Detect which cell encompasses the target text, then output its (x, y) center coordinate. 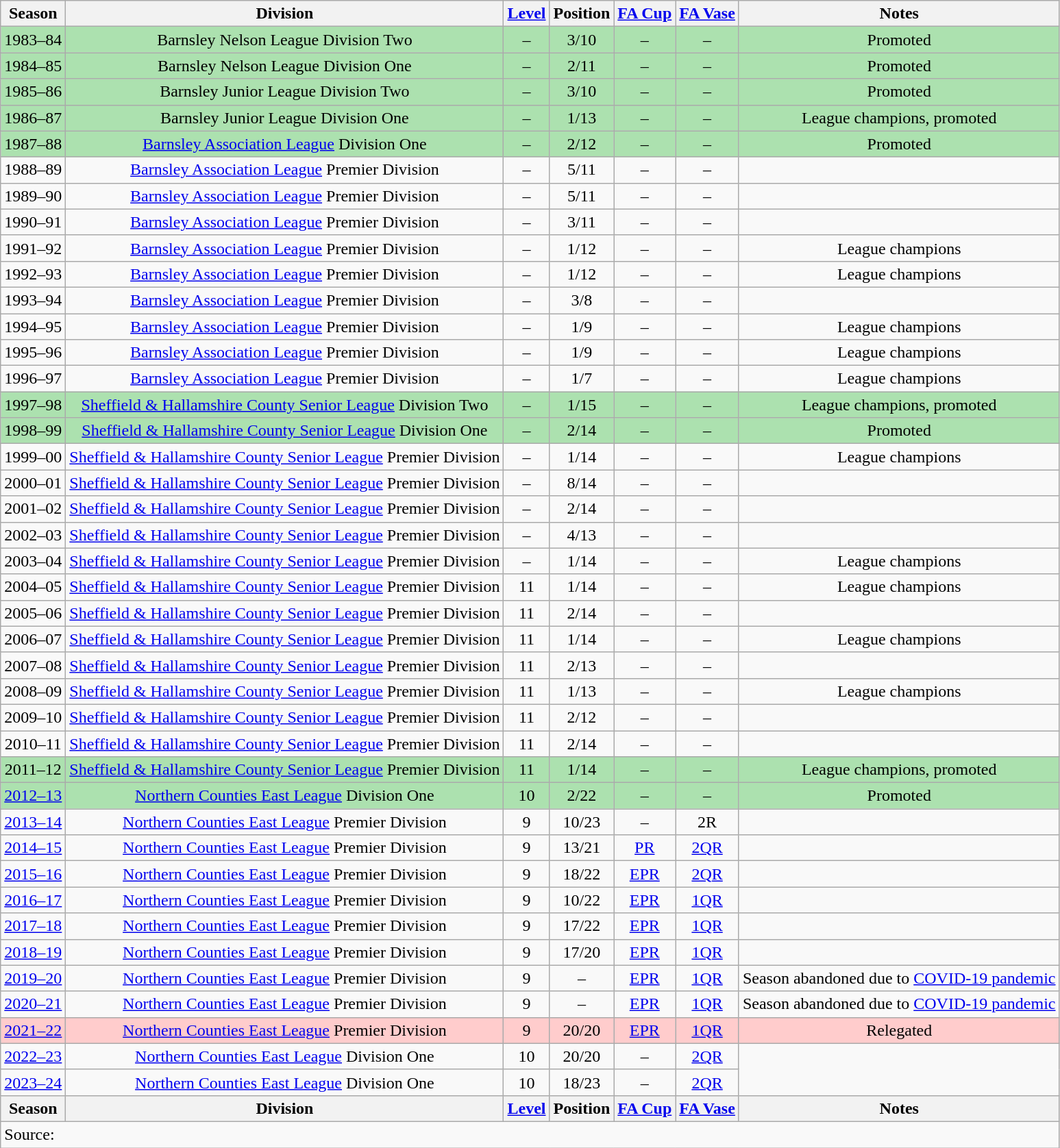
Barnsley Nelson League Division Two (285, 40)
17/20 (582, 952)
2008–09 (33, 691)
2013–14 (33, 822)
8/14 (582, 483)
2/11 (582, 66)
2021–22 (33, 1030)
1991–92 (33, 248)
2022–23 (33, 1056)
2003–04 (33, 561)
1984–85 (33, 66)
2007–08 (33, 665)
2/22 (582, 796)
2020–21 (33, 1004)
2011–12 (33, 770)
10/23 (582, 822)
1/15 (582, 405)
Sheffield & Hallamshire County Senior League Division One (285, 431)
Barnsley Nelson League Division One (285, 66)
1998–99 (33, 431)
2002–03 (33, 535)
13/21 (582, 848)
1989–90 (33, 196)
2/13 (582, 665)
2014–15 (33, 848)
3/11 (582, 222)
1983–84 (33, 40)
Sheffield & Hallamshire County Senior League Division Two (285, 405)
Relegated (899, 1030)
18/22 (582, 874)
2016–17 (33, 900)
Source: (530, 1134)
Barnsley Junior League Division Two (285, 92)
2019–20 (33, 978)
1993–94 (33, 300)
1994–95 (33, 327)
2012–13 (33, 796)
2004–05 (33, 587)
PR (645, 848)
1985–86 (33, 92)
Barnsley Junior League Division One (285, 118)
2005–06 (33, 613)
1988–89 (33, 170)
2023–24 (33, 1082)
2006–07 (33, 639)
2015–16 (33, 874)
1987–88 (33, 144)
1996–97 (33, 379)
2017–18 (33, 926)
Barnsley Association League Division One (285, 144)
1999–00 (33, 457)
17/22 (582, 926)
2018–19 (33, 952)
2001–02 (33, 509)
4/13 (582, 535)
1997–98 (33, 405)
10/22 (582, 900)
2000–01 (33, 483)
2009–10 (33, 717)
2R (707, 822)
3/8 (582, 300)
1986–87 (33, 118)
1990–91 (33, 222)
1995–96 (33, 353)
18/23 (582, 1082)
2010–11 (33, 743)
1992–93 (33, 274)
1/7 (582, 379)
